For the text-containing cell, return its midpoint in [X, Y] coordinate format. 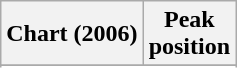
Peakposition [189, 34]
Chart (2006) [72, 34]
